Provide the (X, Y) coordinate of the cell's center where the given text is located.  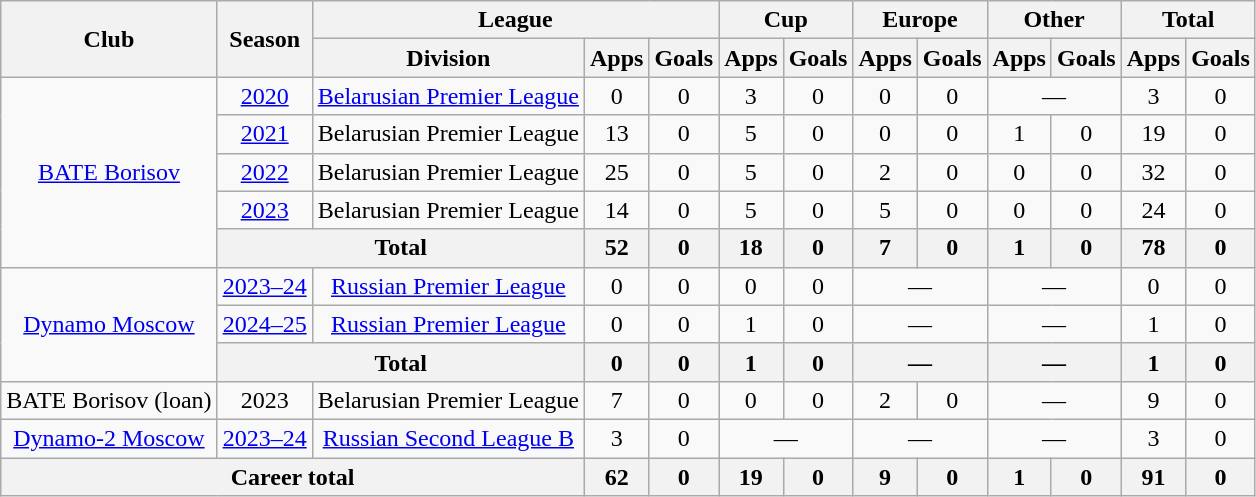
Other (1054, 20)
Division (448, 58)
Europe (920, 20)
BATE Borisov (109, 172)
Career total (293, 477)
2024–25 (264, 324)
13 (616, 134)
14 (616, 210)
32 (1153, 172)
2022 (264, 172)
52 (616, 248)
Cup (786, 20)
24 (1153, 210)
25 (616, 172)
Club (109, 39)
League (515, 20)
18 (751, 248)
2020 (264, 96)
91 (1153, 477)
Season (264, 39)
Dynamo-2 Moscow (109, 438)
Russian Second League B (448, 438)
62 (616, 477)
BATE Borisov (loan) (109, 400)
Dynamo Moscow (109, 324)
2021 (264, 134)
78 (1153, 248)
